Find where the given text appears and provide that cell's center as (X, Y) coordinate. 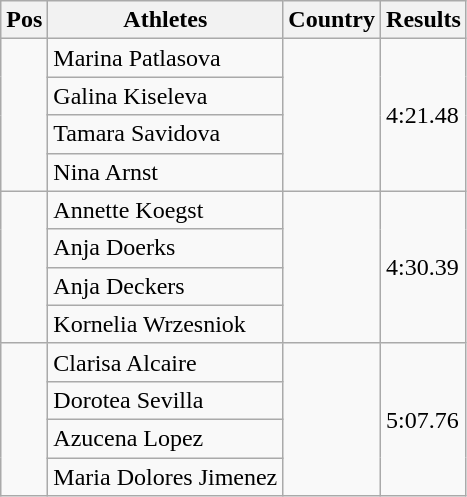
Marina Patlasova (166, 58)
Clarisa Alcaire (166, 362)
Results (424, 20)
4:30.39 (424, 267)
Maria Dolores Jimenez (166, 477)
Country (332, 20)
Pos (24, 20)
Athletes (166, 20)
Kornelia Wrzesniok (166, 324)
Nina Arnst (166, 172)
Annette Koegst (166, 210)
Anja Doerks (166, 248)
Azucena Lopez (166, 438)
Dorotea Sevilla (166, 400)
Anja Deckers (166, 286)
Galina Kiseleva (166, 96)
5:07.76 (424, 419)
Tamara Savidova (166, 134)
4:21.48 (424, 115)
